Provide the (x, y) coordinate of the cell's center where the given text is located.  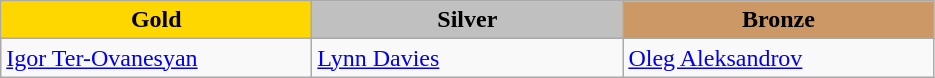
Oleg Aleksandrov (778, 58)
Igor Ter-Ovanesyan (156, 58)
Bronze (778, 20)
Gold (156, 20)
Silver (468, 20)
Lynn Davies (468, 58)
